Return [X, Y] of the center of cell containing provided text 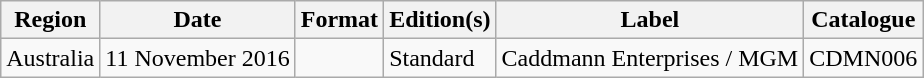
Format [339, 20]
Catalogue [864, 20]
Region [50, 20]
Date [198, 20]
CDMN006 [864, 58]
Australia [50, 58]
Caddmann Enterprises / MGM [650, 58]
Label [650, 20]
Edition(s) [440, 20]
11 November 2016 [198, 58]
Standard [440, 58]
